Locate the cell with the specified text and output its (x, y) center coordinate. 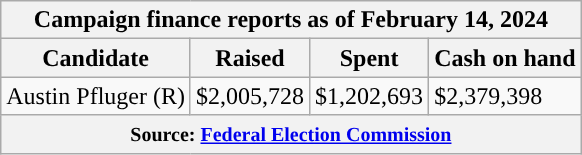
Austin Pfluger (R) (96, 96)
$1,202,693 (370, 96)
Raised (250, 58)
Source: Federal Election Commission (291, 134)
Candidate (96, 58)
Campaign finance reports as of February 14, 2024 (291, 20)
$2,005,728 (250, 96)
Spent (370, 58)
$2,379,398 (505, 96)
Cash on hand (505, 58)
